Capture the cell that displays the provided text and extract its (x, y) central coordinate. 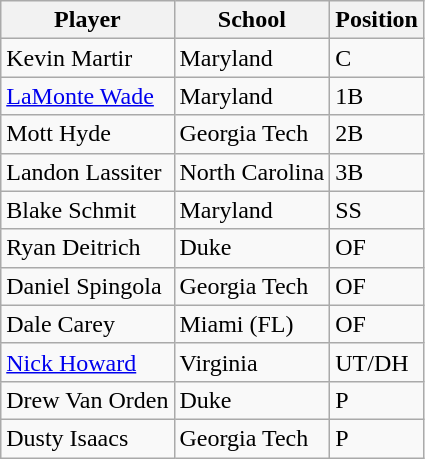
School (252, 20)
UT/DH (377, 362)
Virginia (252, 362)
2B (377, 134)
North Carolina (252, 172)
3B (377, 172)
C (377, 58)
SS (377, 210)
Ryan Deitrich (88, 248)
Drew Van Orden (88, 400)
Miami (FL) (252, 324)
Blake Schmit (88, 210)
Landon Lassiter (88, 172)
Nick Howard (88, 362)
Dale Carey (88, 324)
LaMonte Wade (88, 96)
Kevin Martir (88, 58)
1B (377, 96)
Player (88, 20)
Daniel Spingola (88, 286)
Dusty Isaacs (88, 438)
Position (377, 20)
Mott Hyde (88, 134)
